Output the (x, y) coordinate of the center of the cell containing the given text.  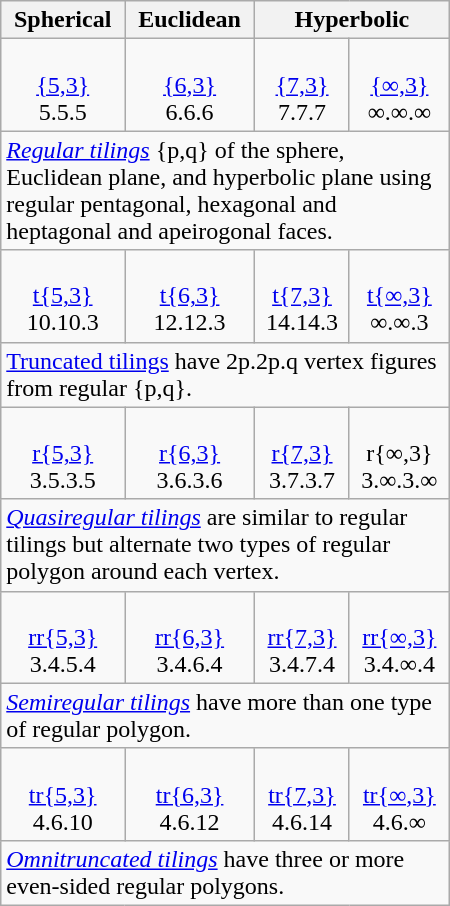
tr{6,3}4.6.12 (190, 794)
r{∞,3}3.∞.3.∞ (399, 453)
{5,3}5.5.5 (63, 85)
Regular tilings {p,q} of the sphere, Euclidean plane, and hyperbolic plane using regular pentagonal, hexagonal and heptagonal and apeirogonal faces. (225, 190)
Hyperbolic (352, 20)
tr{∞,3}4.6.∞ (399, 794)
r{7,3}3.7.3.7 (302, 453)
rr{∞,3}3.4.∞.4 (399, 637)
{∞,3}∞.∞.∞ (399, 85)
Semiregular tilings have more than one type of regular polygon. (225, 716)
rr{7,3}3.4.7.4 (302, 637)
rr{6,3}3.4.6.4 (190, 637)
t{5,3}10.10.3 (63, 296)
r{6,3}3.6.3.6 (190, 453)
t{7,3}14.14.3 (302, 296)
{6,3}6.6.6 (190, 85)
rr{5,3}3.4.5.4 (63, 637)
{7,3}7.7.7 (302, 85)
Omnitruncated tilings have three or more even-sided regular polygons. (225, 872)
r{5,3}3.5.3.5 (63, 453)
Truncated tilings have 2p.2p.q vertex figures from regular {p,q}. (225, 374)
Spherical (63, 20)
Euclidean (190, 20)
t{∞,3}∞.∞.3 (399, 296)
tr{7,3}4.6.14 (302, 794)
Quasiregular tilings are similar to regular tilings but alternate two types of regular polygon around each vertex. (225, 545)
t{6,3}12.12.3 (190, 296)
tr{5,3}4.6.10 (63, 794)
